Determine the (x, y) coordinate at the center of the cell enclosing the given text.  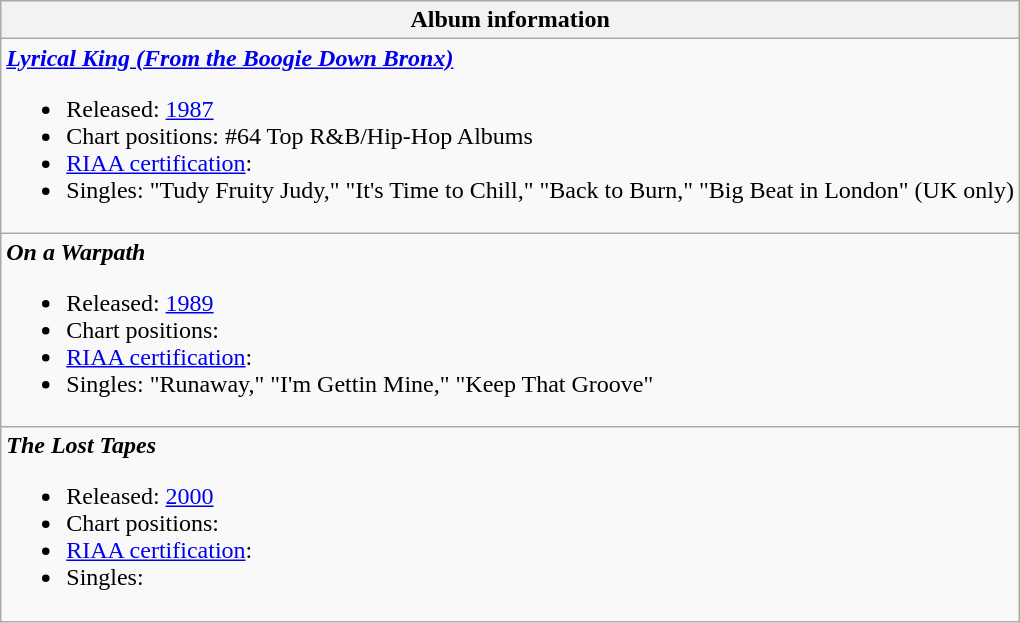
On a WarpathReleased: 1989Chart positions:RIAA certification:Singles: "Runaway," "I'm Gettin Mine," "Keep That Groove" (510, 330)
The Lost TapesReleased: 2000Chart positions:RIAA certification:Singles: (510, 524)
Album information (510, 20)
